Find where the given text appears and provide that cell's center as [X, Y] coordinate. 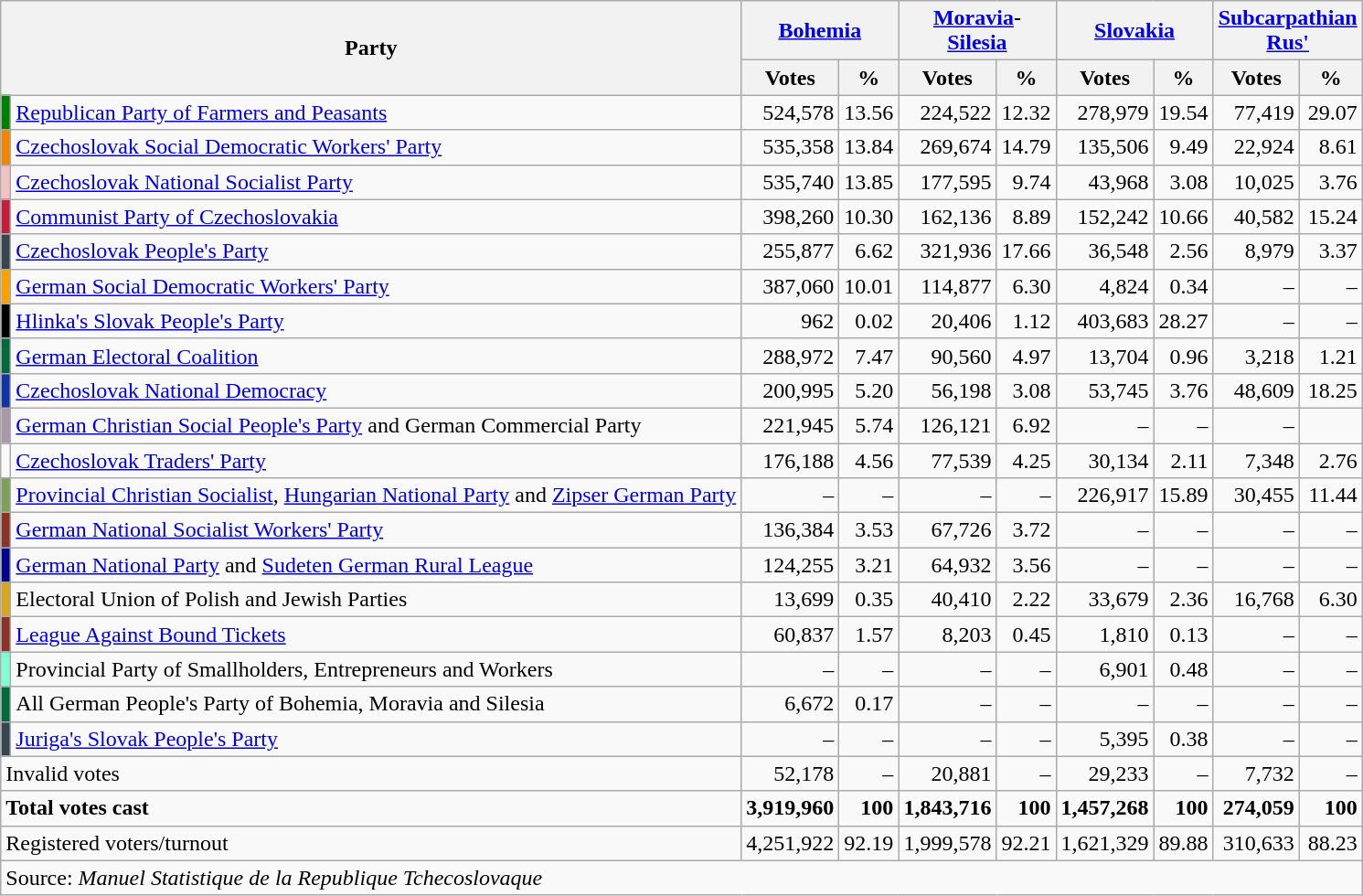
269,674 [947, 147]
Juriga's Slovak People's Party [377, 739]
9.49 [1183, 147]
398,260 [790, 217]
Provincial Christian Socialist, Hungarian National Party and Zipser German Party [377, 496]
Registered voters/turnout [371, 843]
0.48 [1183, 669]
2.76 [1331, 460]
0.34 [1183, 286]
German Christian Social People's Party and German Commercial Party [377, 425]
310,633 [1256, 843]
Czechoslovak National Socialist Party [377, 182]
8.89 [1026, 217]
17.66 [1026, 251]
1,457,268 [1104, 808]
10.66 [1183, 217]
3,218 [1256, 356]
226,917 [1104, 496]
Slovakia [1134, 31]
135,506 [1104, 147]
288,972 [790, 356]
90,560 [947, 356]
3.37 [1331, 251]
176,188 [790, 460]
Czechoslovak People's Party [377, 251]
0.17 [868, 704]
12.32 [1026, 112]
6.62 [868, 251]
Hlinka's Slovak People's Party [377, 321]
0.45 [1026, 635]
13.85 [868, 182]
9.74 [1026, 182]
962 [790, 321]
Source: Manuel Statistique de la Republique Tchecoslovaque [682, 878]
89.88 [1183, 843]
4.56 [868, 460]
274,059 [1256, 808]
7,732 [1256, 773]
13,699 [790, 600]
1,843,716 [947, 808]
3.21 [868, 565]
3,919,960 [790, 808]
30,134 [1104, 460]
13.56 [868, 112]
535,358 [790, 147]
0.38 [1183, 739]
SubcarpathianRus' [1287, 31]
152,242 [1104, 217]
6,672 [790, 704]
1,810 [1104, 635]
40,410 [947, 600]
Electoral Union of Polish and Jewish Parties [377, 600]
German National Party and Sudeten German Rural League [377, 565]
German Electoral Coalition [377, 356]
German National Socialist Workers' Party [377, 530]
224,522 [947, 112]
4,824 [1104, 286]
321,936 [947, 251]
162,136 [947, 217]
88.23 [1331, 843]
Provincial Party of Smallholders, Entrepreneurs and Workers [377, 669]
5.74 [868, 425]
67,726 [947, 530]
114,877 [947, 286]
Republican Party of Farmers and Peasants [377, 112]
4.25 [1026, 460]
64,932 [947, 565]
0.35 [868, 600]
77,419 [1256, 112]
77,539 [947, 460]
403,683 [1104, 321]
All German People's Party of Bohemia, Moravia and Silesia [377, 704]
200,995 [790, 390]
2.56 [1183, 251]
Moravia-Silesia [977, 31]
524,578 [790, 112]
Czechoslovak National Democracy [377, 390]
124,255 [790, 565]
Total votes cast [371, 808]
13,704 [1104, 356]
5,395 [1104, 739]
126,121 [947, 425]
8,979 [1256, 251]
40,582 [1256, 217]
22,924 [1256, 147]
2.36 [1183, 600]
92.19 [868, 843]
18.25 [1331, 390]
3.56 [1026, 565]
5.20 [868, 390]
7.47 [868, 356]
56,198 [947, 390]
1.12 [1026, 321]
Bohemia [820, 31]
6,901 [1104, 669]
0.02 [868, 321]
0.96 [1183, 356]
1.21 [1331, 356]
13.84 [868, 147]
Communist Party of Czechoslovakia [377, 217]
30,455 [1256, 496]
3.72 [1026, 530]
4.97 [1026, 356]
43,968 [1104, 182]
33,679 [1104, 600]
10.01 [868, 286]
36,548 [1104, 251]
7,348 [1256, 460]
387,060 [790, 286]
Czechoslovak Social Democratic Workers' Party [377, 147]
2.22 [1026, 600]
11.44 [1331, 496]
16,768 [1256, 600]
15.89 [1183, 496]
1.57 [868, 635]
48,609 [1256, 390]
2.11 [1183, 460]
4,251,922 [790, 843]
177,595 [947, 182]
10,025 [1256, 182]
15.24 [1331, 217]
53,745 [1104, 390]
Invalid votes [371, 773]
19.54 [1183, 112]
20,406 [947, 321]
1,999,578 [947, 843]
Czechoslovak Traders' Party [377, 460]
German Social Democratic Workers' Party [377, 286]
0.13 [1183, 635]
1,621,329 [1104, 843]
221,945 [790, 425]
28.27 [1183, 321]
League Against Bound Tickets [377, 635]
278,979 [1104, 112]
8.61 [1331, 147]
8,203 [947, 635]
52,178 [790, 773]
10.30 [868, 217]
6.92 [1026, 425]
20,881 [947, 773]
136,384 [790, 530]
535,740 [790, 182]
29,233 [1104, 773]
92.21 [1026, 843]
255,877 [790, 251]
14.79 [1026, 147]
60,837 [790, 635]
Party [371, 48]
3.53 [868, 530]
29.07 [1331, 112]
